From the cell containing the given text, extract its center point as (x, y) coordinate. 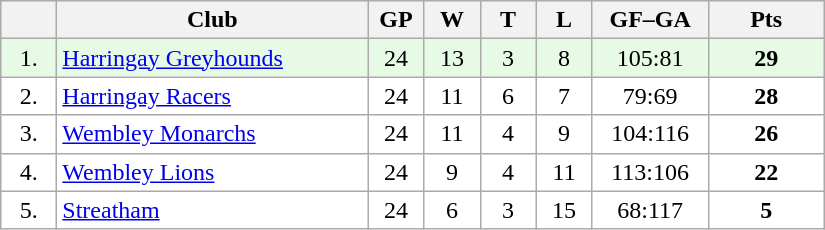
Harringay Racers (212, 96)
26 (766, 134)
3. (29, 134)
5. (29, 210)
Pts (766, 20)
22 (766, 172)
105:81 (650, 58)
5 (766, 210)
W (452, 20)
29 (766, 58)
L (564, 20)
7 (564, 96)
104:116 (650, 134)
Wembley Lions (212, 172)
GF–GA (650, 20)
4. (29, 172)
Streatham (212, 210)
15 (564, 210)
68:117 (650, 210)
8 (564, 58)
2. (29, 96)
28 (766, 96)
Wembley Monarchs (212, 134)
Harringay Greyhounds (212, 58)
79:69 (650, 96)
GP (396, 20)
1. (29, 58)
T (508, 20)
13 (452, 58)
Club (212, 20)
113:106 (650, 172)
